From the cell containing the given text, extract its center point as [X, Y] coordinate. 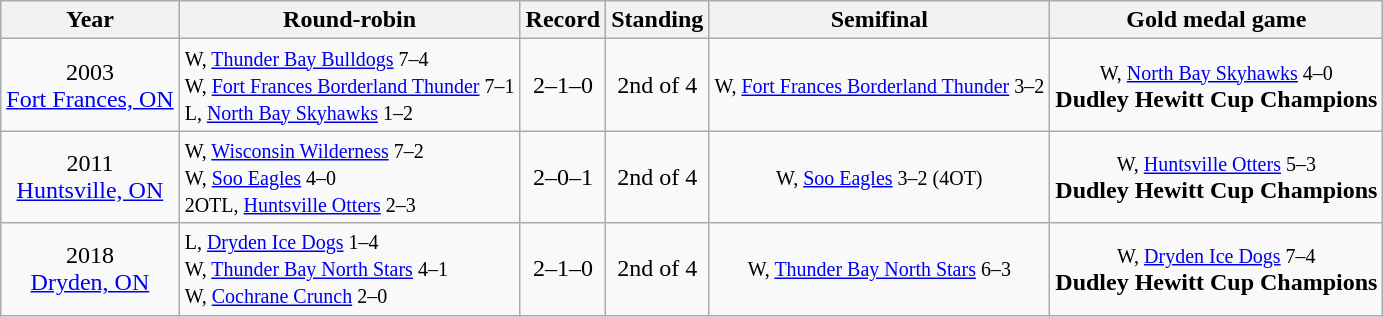
Standing [658, 20]
Record [563, 20]
Semifinal [880, 20]
W, North Bay Skyhawks 4–0Dudley Hewitt Cup Champions [1216, 85]
2018Dryden, ON [90, 269]
W, Wisconsin Wilderness 7–2W, Soo Eagles 4–02OTL, Huntsville Otters 2–3 [350, 177]
W, Soo Eagles 3–2 (4OT) [880, 177]
L, Dryden Ice Dogs 1–4W, Thunder Bay North Stars 4–1W, Cochrane Crunch 2–0 [350, 269]
2003Fort Frances, ON [90, 85]
W, Thunder Bay Bulldogs 7–4W, Fort Frances Borderland Thunder 7–1L, North Bay Skyhawks 1–2 [350, 85]
Year [90, 20]
Round-robin [350, 20]
W, Fort Frances Borderland Thunder 3–2 [880, 85]
W, Thunder Bay North Stars 6–3 [880, 269]
W, Huntsville Otters 5–3Dudley Hewitt Cup Champions [1216, 177]
2–0–1 [563, 177]
Gold medal game [1216, 20]
W, Dryden Ice Dogs 7–4Dudley Hewitt Cup Champions [1216, 269]
2011Huntsville, ON [90, 177]
